Return the (x, y) coordinate for the center point of the cell that contains the specified text.  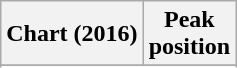
Chart (2016) (72, 34)
Peakposition (189, 34)
